Search for the cell housing the specified text and yield its [X, Y] center coordinate. 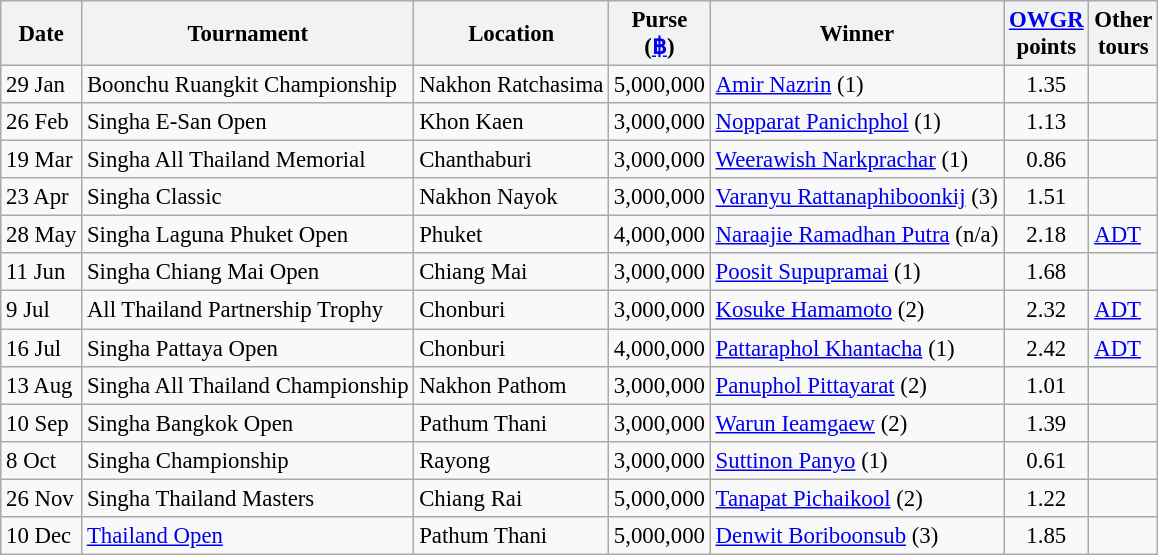
All Thailand Partnership Trophy [248, 310]
Chiang Rai [512, 498]
1.13 [1046, 122]
11 Jun [42, 273]
Weerawish Narkprachar (1) [856, 160]
1.22 [1046, 498]
Winner [856, 34]
Nopparat Panichphol (1) [856, 122]
8 Oct [42, 460]
Singha Pattaya Open [248, 348]
1.35 [1046, 85]
Nakhon Nayok [512, 197]
Khon Kaen [512, 122]
Panuphol Pittayarat (2) [856, 385]
Poosit Supupramai (1) [856, 273]
Warun Ieamgaew (2) [856, 423]
10 Dec [42, 536]
Singha All Thailand Memorial [248, 160]
1.01 [1046, 385]
Othertours [1124, 34]
Singha Classic [248, 197]
Chanthaburi [512, 160]
Tournament [248, 34]
Singha Thailand Masters [248, 498]
26 Nov [42, 498]
Naraajie Ramadhan Putra (n/a) [856, 235]
Nakhon Ratchasima [512, 85]
Singha Chiang Mai Open [248, 273]
Singha Championship [248, 460]
1.68 [1046, 273]
Singha Bangkok Open [248, 423]
0.61 [1046, 460]
Kosuke Hamamoto (2) [856, 310]
Pattaraphol Khantacha (1) [856, 348]
Amir Nazrin (1) [856, 85]
1.39 [1046, 423]
13 Aug [42, 385]
28 May [42, 235]
Varanyu Rattanaphiboonkij (3) [856, 197]
26 Feb [42, 122]
2.42 [1046, 348]
Singha Laguna Phuket Open [248, 235]
Singha E-San Open [248, 122]
Nakhon Pathom [512, 385]
23 Apr [42, 197]
19 Mar [42, 160]
Rayong [512, 460]
Chiang Mai [512, 273]
Location [512, 34]
2.18 [1046, 235]
1.51 [1046, 197]
0.86 [1046, 160]
Tanapat Pichaikool (2) [856, 498]
Denwit Boriboonsub (3) [856, 536]
Phuket [512, 235]
OWGRpoints [1046, 34]
Boonchu Ruangkit Championship [248, 85]
29 Jan [42, 85]
Thailand Open [248, 536]
2.32 [1046, 310]
Date [42, 34]
Suttinon Panyo (1) [856, 460]
Purse(฿) [660, 34]
16 Jul [42, 348]
9 Jul [42, 310]
Singha All Thailand Championship [248, 385]
10 Sep [42, 423]
1.85 [1046, 536]
